Determine the (X, Y) coordinate at the center of the cell enclosing the given text.  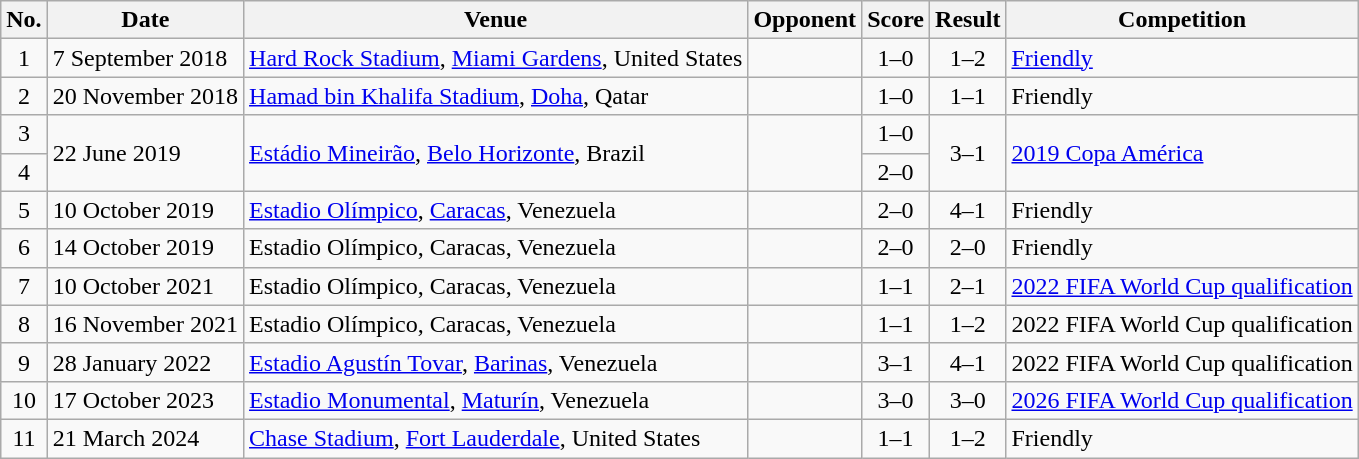
1 (24, 58)
Estádio Mineirão, Belo Horizonte, Brazil (496, 153)
7 September 2018 (145, 58)
Result (968, 20)
7 (24, 286)
9 (24, 362)
20 November 2018 (145, 96)
2 (24, 96)
Estadio Monumental, Maturín, Venezuela (496, 400)
17 October 2023 (145, 400)
22 June 2019 (145, 153)
Hamad bin Khalifa Stadium, Doha, Qatar (496, 96)
Date (145, 20)
11 (24, 438)
No. (24, 20)
14 October 2019 (145, 248)
5 (24, 210)
2026 FIFA World Cup qualification (1182, 400)
21 March 2024 (145, 438)
Venue (496, 20)
Competition (1182, 20)
10 October 2019 (145, 210)
28 January 2022 (145, 362)
Estadio Agustín Tovar, Barinas, Venezuela (496, 362)
6 (24, 248)
Chase Stadium, Fort Lauderdale, United States (496, 438)
Opponent (805, 20)
2–1 (968, 286)
4 (24, 172)
10 October 2021 (145, 286)
3 (24, 134)
Hard Rock Stadium, Miami Gardens, United States (496, 58)
16 November 2021 (145, 324)
10 (24, 400)
8 (24, 324)
2019 Copa América (1182, 153)
Score (896, 20)
